Return [x, y] of the center of cell containing provided text 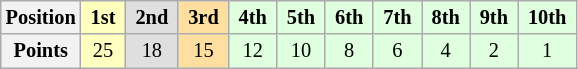
12 [253, 51]
1st [104, 17]
25 [104, 51]
9th [494, 17]
2 [494, 51]
8th [446, 17]
Position [41, 17]
18 [152, 51]
4th [253, 17]
15 [203, 51]
10th [547, 17]
Points [41, 51]
1 [547, 51]
2nd [152, 17]
3rd [203, 17]
5th [301, 17]
8 [349, 51]
4 [446, 51]
6th [349, 17]
7th [397, 17]
6 [397, 51]
10 [301, 51]
